Return (x, y) of the center of cell containing provided text 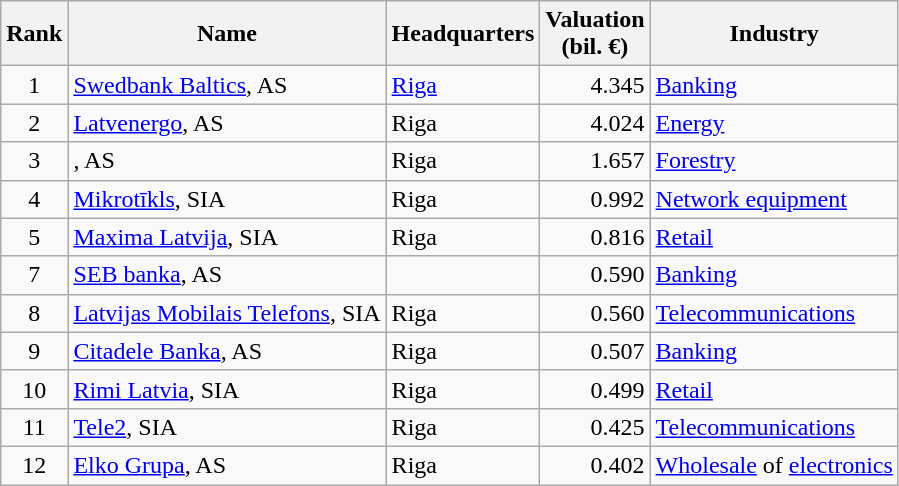
0.560 (595, 313)
0.499 (595, 389)
Valuation(bil. €) (595, 34)
2 (34, 123)
Swedbank Baltics, AS (227, 85)
0.590 (595, 275)
Headquarters (463, 34)
0.507 (595, 351)
Name (227, 34)
Latvijas Mobilais Telefons, SIA (227, 313)
SEB banka, AS (227, 275)
Elko Grupa, AS (227, 465)
12 (34, 465)
0.992 (595, 199)
Maxima Latvija, SIA (227, 237)
4.024 (595, 123)
Tele2, SIA (227, 427)
1.657 (595, 161)
0.402 (595, 465)
Latvenergo, AS (227, 123)
Energy (774, 123)
10 (34, 389)
4 (34, 199)
0.425 (595, 427)
Network equipment (774, 199)
0.816 (595, 237)
Wholesale of electronics (774, 465)
5 (34, 237)
4.345 (595, 85)
, AS (227, 161)
Rimi Latvia, SIA (227, 389)
9 (34, 351)
Citadele Banka, AS (227, 351)
7 (34, 275)
Rank (34, 34)
1 (34, 85)
3 (34, 161)
11 (34, 427)
Mikrotīkls, SIA (227, 199)
8 (34, 313)
Forestry (774, 161)
Industry (774, 34)
